Return the [x, y] coordinate for the center point of the cell that contains the specified text.  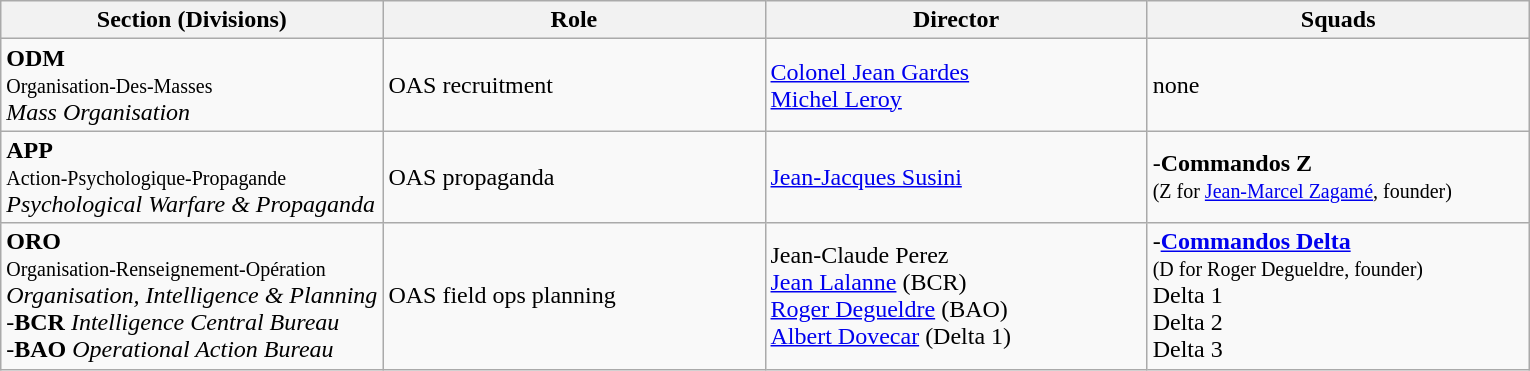
APPAction-Psychologique-PropagandePsychological Warfare & Propaganda [192, 177]
OAS recruitment [574, 85]
Role [574, 20]
Squads [1338, 20]
Jean-Claude PerezJean Lalanne (BCR)Roger Degueldre (BAO)Albert Dovecar (Delta 1) [956, 296]
OAS propaganda [574, 177]
none [1338, 85]
-Commandos Delta(D for Roger Degueldre, founder)Delta 1Delta 2Delta 3 [1338, 296]
Colonel Jean GardesMichel Leroy [956, 85]
OAS field ops planning [574, 296]
-Commandos Z(Z for Jean-Marcel Zagamé, founder) [1338, 177]
Jean-Jacques Susini [956, 177]
Section (Divisions) [192, 20]
OROOrganisation-Renseignement-OpérationOrganisation, Intelligence & Planning-BCR Intelligence Central Bureau-BAO Operational Action Bureau [192, 296]
Director [956, 20]
ODMOrganisation-Des-MassesMass Organisation [192, 85]
